Identify which cell holds the provided text, then report its [X, Y] central coordinate. 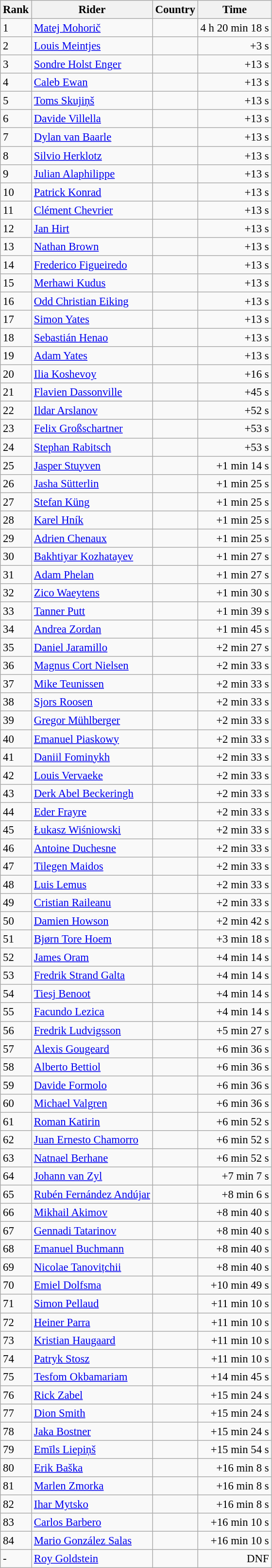
57 [16, 1049]
67 [16, 1231]
Nicolae Tanovițchii [92, 1267]
Jaka Bostner [92, 1431]
7 [16, 137]
28 [16, 520]
1 [16, 28]
52 [16, 958]
84 [16, 1541]
61 [16, 1121]
15 [16, 283]
77 [16, 1413]
Kristian Haugaard [92, 1340]
Sjors Roosen [92, 703]
Dion Smith [92, 1413]
75 [16, 1376]
66 [16, 1213]
37 [16, 684]
Caleb Ewan [92, 82]
Daniel Jaramillo [92, 648]
18 [16, 338]
14 [16, 265]
13 [16, 247]
Derk Abel Beckeringh [92, 793]
26 [16, 483]
73 [16, 1340]
63 [16, 1158]
64 [16, 1176]
5 [16, 101]
Andrea Zordan [92, 629]
19 [16, 356]
Bjørn Tore Hoem [92, 939]
41 [16, 757]
+10 min 49 s [235, 1285]
25 [16, 465]
Natnael Berhane [92, 1158]
Louis Vervaeke [92, 775]
Rider [92, 10]
+45 s [235, 392]
79 [16, 1450]
62 [16, 1140]
48 [16, 884]
Ildar Arslanov [92, 411]
Fredrik Ludvigsson [92, 1030]
+7 min 7 s [235, 1176]
Gregor Mühlberger [92, 720]
+3 min 18 s [235, 939]
11 [16, 210]
Sondre Holst Enger [92, 64]
30 [16, 557]
Tesfom Okbamariam [92, 1376]
Gennadi Tatarinov [92, 1231]
+52 s [235, 411]
81 [16, 1486]
45 [16, 830]
78 [16, 1431]
53 [16, 976]
Juan Ernesto Chamorro [92, 1140]
76 [16, 1395]
Julian Alaphilippe [92, 174]
40 [16, 739]
69 [16, 1267]
Eder Frayre [92, 812]
44 [16, 812]
Nathan Brown [92, 247]
Merhawi Kudus [92, 283]
Adam Phelan [92, 575]
8 [16, 156]
Stephan Rabitsch [92, 447]
32 [16, 593]
+1 min 30 s [235, 593]
Alberto Bettiol [92, 1067]
22 [16, 411]
Sebastián Henao [92, 338]
3 [16, 64]
Clément Chevrier [92, 210]
Time [235, 10]
Frederico Figueiredo [92, 265]
Roy Goldstein [92, 1559]
DNF [235, 1559]
Adrien Chenaux [92, 538]
47 [16, 866]
55 [16, 1012]
Bakhtiyar Kozhatayev [92, 557]
17 [16, 320]
Zico Waeytens [92, 593]
60 [16, 1104]
Michael Valgren [92, 1104]
Patryk Stosz [92, 1359]
James Oram [92, 958]
Luis Lemus [92, 884]
Erik Baška [92, 1468]
36 [16, 666]
2 [16, 46]
Odd Christian Eiking [92, 301]
29 [16, 538]
Country [175, 10]
+8 min 6 s [235, 1195]
Roman Katirin [92, 1121]
+1 min 39 s [235, 611]
Stefan Küng [92, 502]
38 [16, 703]
+16 s [235, 374]
+3 s [235, 46]
+2 min 27 s [235, 648]
Emīls Liepiņš [92, 1450]
+5 min 27 s [235, 1030]
+14 min 45 s [235, 1376]
+1 min 14 s [235, 465]
33 [16, 611]
Louis Meintjes [92, 46]
82 [16, 1504]
43 [16, 793]
Mike Teunissen [92, 684]
Rank [16, 10]
Alexis Gougeard [92, 1049]
56 [16, 1030]
Tanner Putt [92, 611]
Karel Hník [92, 520]
9 [16, 174]
Rick Zabel [92, 1395]
71 [16, 1304]
27 [16, 502]
Davide Villella [92, 119]
80 [16, 1468]
Ilia Koshevoy [92, 374]
74 [16, 1359]
70 [16, 1285]
16 [16, 301]
83 [16, 1522]
Facundo Lezica [92, 1012]
Emanuel Buchmann [92, 1249]
31 [16, 575]
Ihar Mytsko [92, 1504]
Carlos Barbero [92, 1522]
54 [16, 994]
10 [16, 192]
+15 min 54 s [235, 1450]
65 [16, 1195]
50 [16, 921]
Tiesj Benoot [92, 994]
68 [16, 1249]
35 [16, 648]
Łukasz Wiśniowski [92, 830]
Davide Formolo [92, 1085]
4 h 20 min 18 s [235, 28]
34 [16, 629]
72 [16, 1322]
49 [16, 903]
42 [16, 775]
Marlen Zmorka [92, 1486]
Damien Howson [92, 921]
20 [16, 374]
59 [16, 1085]
Magnus Cort Nielsen [92, 666]
Antoine Duchesne [92, 848]
Toms Skujiņš [92, 101]
Simon Pellaud [92, 1304]
12 [16, 228]
Adam Yates [92, 356]
Cristian Raileanu [92, 903]
6 [16, 119]
Simon Yates [92, 320]
Johann van Zyl [92, 1176]
Heiner Parra [92, 1322]
21 [16, 392]
46 [16, 848]
Fredrik Strand Galta [92, 976]
Felix Großschartner [92, 429]
+2 min 42 s [235, 921]
Flavien Dassonville [92, 392]
4 [16, 82]
51 [16, 939]
Emanuel Piaskowy [92, 739]
Rubén Fernández Andújar [92, 1195]
Jasha Sütterlin [92, 483]
Mikhail Akimov [92, 1213]
Jasper Stuyven [92, 465]
Tilegen Maidos [92, 866]
Patrick Konrad [92, 192]
23 [16, 429]
58 [16, 1067]
Daniil Fominykh [92, 757]
Dylan van Baarle [92, 137]
Mario González Salas [92, 1541]
Matej Mohorič [92, 28]
Jan Hirt [92, 228]
24 [16, 447]
Emiel Dolfsma [92, 1285]
Silvio Herklotz [92, 156]
39 [16, 720]
+1 min 45 s [235, 629]
- [16, 1559]
